Detect which cell encompasses the target text, then output its (X, Y) center coordinate. 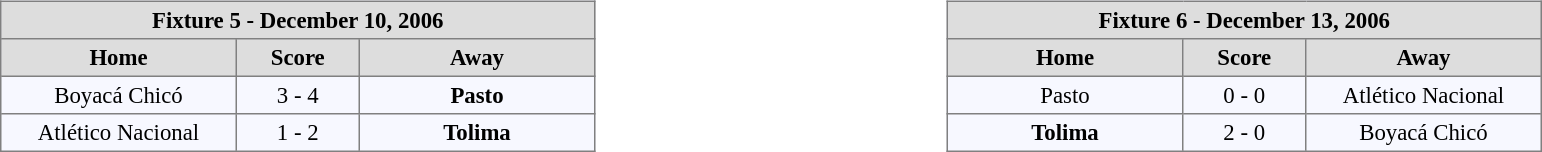
Fixture 6 - December 13, 2006 (1244, 20)
1 - 2 (298, 133)
Fixture 5 - December 10, 2006 (298, 20)
2 - 0 (1244, 133)
0 - 0 (1244, 95)
3 - 4 (298, 95)
